Capture the cell that displays the provided text and extract its [X, Y] central coordinate. 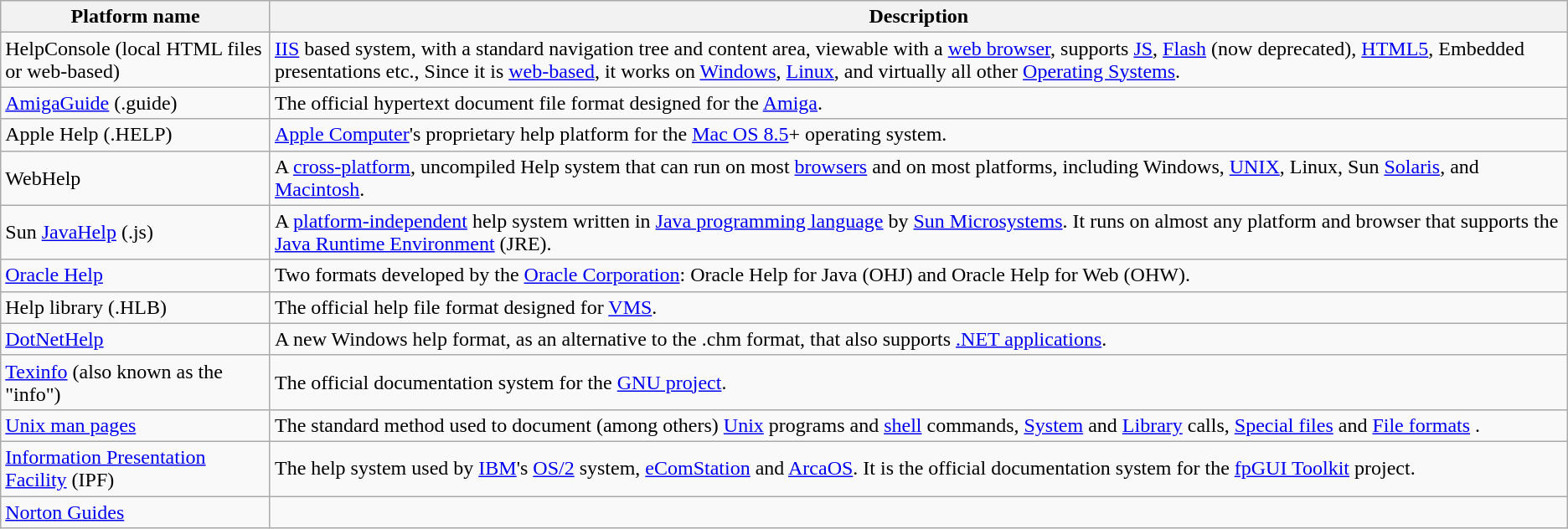
WebHelp [136, 177]
Texinfo (also known as the "info") [136, 382]
The help system used by IBM's OS/2 system, eComStation and ArcaOS. It is the official documentation system for the fpGUI Toolkit project. [918, 469]
DotNetHelp [136, 339]
A new Windows help format, as an alternative to the .chm format, that also supports .NET applications. [918, 339]
The official documentation system for the GNU project. [918, 382]
Apple Computer's proprietary help platform for the Mac OS 8.5+ operating system. [918, 135]
Two formats developed by the Oracle Corporation: Oracle Help for Java (OHJ) and Oracle Help for Web (OHW). [918, 275]
HelpConsole (local HTML files or web-based) [136, 60]
The standard method used to document (among others) Unix programs and shell commands, System and Library calls, Special files and File formats . [918, 425]
Help library (.HLB) [136, 307]
Information Presentation Facility (IPF) [136, 469]
The official help file format designed for VMS. [918, 307]
Apple Help (.HELP) [136, 135]
Platform name [136, 17]
Sun JavaHelp (.js) [136, 233]
Oracle Help [136, 275]
Unix man pages [136, 425]
Description [918, 17]
Norton Guides [136, 511]
AmigaGuide (.guide) [136, 103]
The official hypertext document file format designed for the Amiga. [918, 103]
